From the cell containing the given text, extract its center point as (x, y) coordinate. 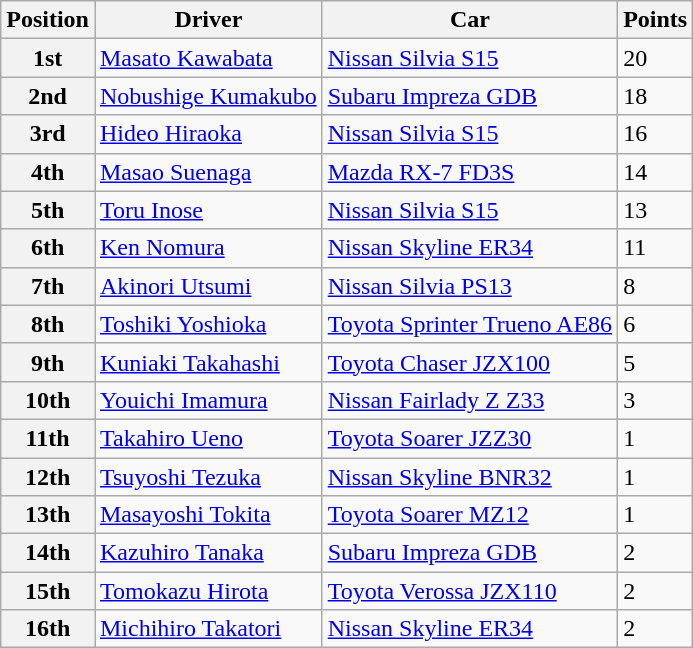
Toyota Verossa JZX110 (470, 591)
Toru Inose (208, 210)
Points (656, 20)
Ken Nomura (208, 248)
20 (656, 58)
5 (656, 362)
Masato Kawabata (208, 58)
Nobushige Kumakubo (208, 96)
Michihiro Takatori (208, 629)
1st (48, 58)
7th (48, 286)
3rd (48, 134)
Tsuyoshi Tezuka (208, 477)
Nissan Fairlady Z Z33 (470, 400)
8th (48, 324)
3 (656, 400)
11 (656, 248)
2nd (48, 96)
Car (470, 20)
Akinori Utsumi (208, 286)
16 (656, 134)
Nissan Silvia PS13 (470, 286)
Masayoshi Tokita (208, 515)
10th (48, 400)
6th (48, 248)
16th (48, 629)
Driver (208, 20)
Hideo Hiraoka (208, 134)
Kuniaki Takahashi (208, 362)
Kazuhiro Tanaka (208, 553)
4th (48, 172)
12th (48, 477)
15th (48, 591)
Takahiro Ueno (208, 438)
Toyota Soarer JZZ30 (470, 438)
Position (48, 20)
Toshiki Yoshioka (208, 324)
13 (656, 210)
5th (48, 210)
Mazda RX-7 FD3S (470, 172)
Toyota Sprinter Trueno AE86 (470, 324)
9th (48, 362)
Toyota Chaser JZX100 (470, 362)
8 (656, 286)
13th (48, 515)
14 (656, 172)
18 (656, 96)
Nissan Skyline BNR32 (470, 477)
Toyota Soarer MZ12 (470, 515)
14th (48, 553)
Youichi Imamura (208, 400)
Masao Suenaga (208, 172)
Tomokazu Hirota (208, 591)
6 (656, 324)
11th (48, 438)
